Capture the cell that displays the provided text and extract its (X, Y) central coordinate. 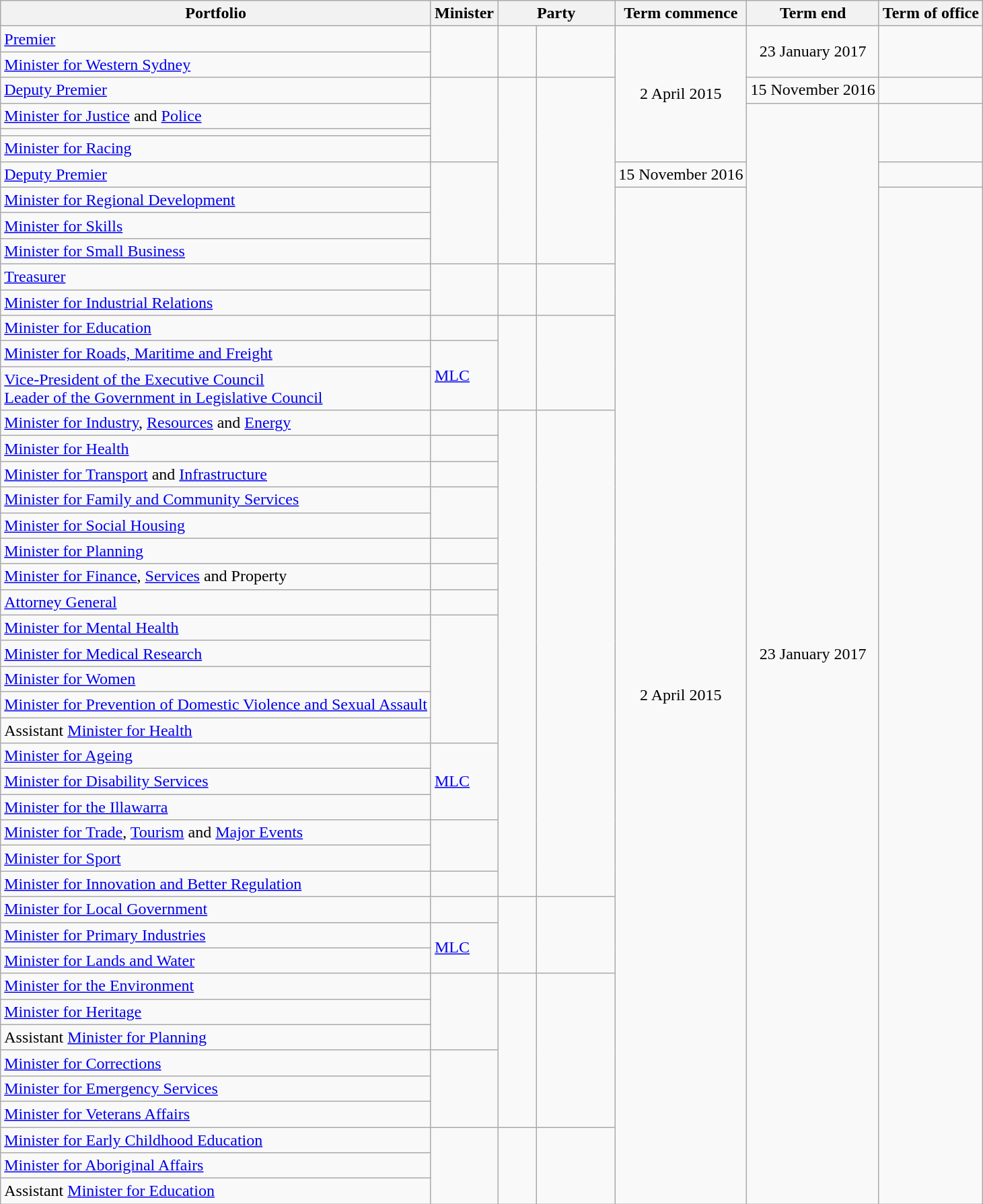
Minister for Industry, Resources and Energy (216, 423)
Minister for Early Childhood Education (216, 1140)
Minister for Skills (216, 225)
Term of office (931, 13)
Attorney General (216, 602)
Minister for Veterans Affairs (216, 1114)
Minister for Racing (216, 149)
Minister for Corrections (216, 1063)
Assistant Minister for Health (216, 730)
Minister for Emergency Services (216, 1088)
Minister for Prevention of Domestic Violence and Sexual Assault (216, 704)
Minister for Local Government (216, 909)
Minister for Disability Services (216, 782)
Minister for Western Sydney (216, 65)
Term commence (681, 13)
Minister for Family and Community Services (216, 500)
Minister for Roads, Maritime and Freight (216, 354)
Minister for Industrial Relations (216, 302)
Minister for Regional Development (216, 200)
Minister for Primary Industries (216, 935)
Minister for Sport (216, 858)
Party (556, 13)
Minister (464, 13)
Assistant Minister for Planning (216, 1037)
Minister for Finance, Services and Property (216, 576)
Minister for Lands and Water (216, 961)
Minister for Innovation and Better Regulation (216, 884)
Portfolio (216, 13)
Minister for the Illawarra (216, 807)
Minister for Social Housing (216, 525)
Minister for Transport and Infrastructure (216, 474)
Assistant Minister for Education (216, 1191)
Minister for Aboriginal Affairs (216, 1166)
Vice-President of the Executive CouncilLeader of the Government in Legislative Council (216, 389)
Minister for Ageing (216, 756)
Minister for Justice and Police (216, 116)
Minister for Health (216, 449)
Minister for Medical Research (216, 653)
Treasurer (216, 276)
Minister for Trade, Tourism and Major Events (216, 833)
Minister for Women (216, 679)
Minister for the Environment (216, 986)
Minister for Mental Health (216, 628)
Premier (216, 39)
Minister for Education (216, 328)
Term end (813, 13)
Minister for Planning (216, 551)
Minister for Heritage (216, 1012)
Minister for Small Business (216, 251)
